Find where the given text appears and provide that cell's center as [X, Y] coordinate. 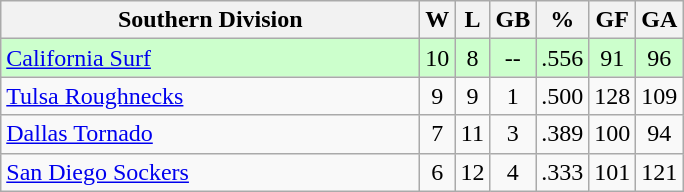
California Surf [210, 58]
96 [660, 58]
4 [513, 172]
94 [660, 134]
.556 [562, 58]
GF [612, 20]
3 [513, 134]
11 [472, 134]
91 [612, 58]
-- [513, 58]
6 [438, 172]
Southern Division [210, 20]
Dallas Tornado [210, 134]
101 [612, 172]
100 [612, 134]
12 [472, 172]
121 [660, 172]
1 [513, 96]
.500 [562, 96]
128 [612, 96]
L [472, 20]
.333 [562, 172]
GA [660, 20]
Tulsa Roughnecks [210, 96]
GB [513, 20]
W [438, 20]
8 [472, 58]
7 [438, 134]
10 [438, 58]
.389 [562, 134]
% [562, 20]
109 [660, 96]
San Diego Sockers [210, 172]
